Return the [x, y] coordinate for the center point of the cell that contains the specified text.  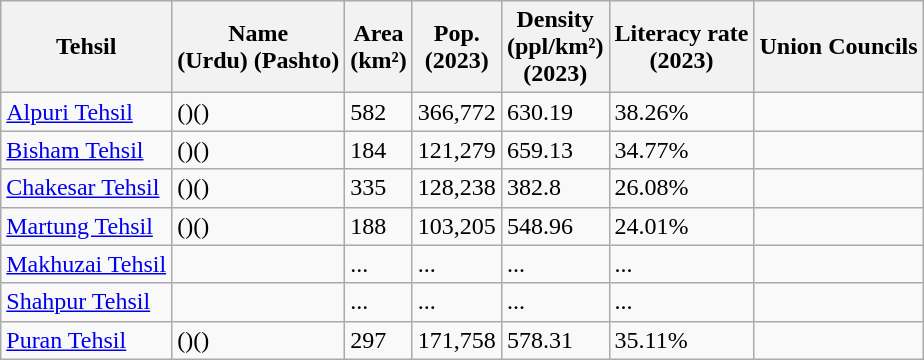
Bisham Tehsil [86, 150]
297 [379, 340]
188 [379, 226]
103,205 [456, 226]
35.11% [682, 340]
Name(Urdu) (Pashto) [258, 47]
Martung Tehsil [86, 226]
Shahpur Tehsil [86, 302]
34.77% [682, 150]
26.08% [682, 188]
366,772 [456, 112]
Area(km²) [379, 47]
128,238 [456, 188]
121,279 [456, 150]
Union Councils [838, 47]
Density(ppl/km²)(2023) [555, 47]
382.8 [555, 188]
Makhuzai Tehsil [86, 264]
Literacy rate(2023) [682, 47]
Pop.(2023) [456, 47]
184 [379, 150]
578.31 [555, 340]
Puran Tehsil [86, 340]
Chakesar Tehsil [86, 188]
335 [379, 188]
24.01% [682, 226]
171,758 [456, 340]
548.96 [555, 226]
Alpuri Tehsil [86, 112]
659.13 [555, 150]
Tehsil [86, 47]
582 [379, 112]
630.19 [555, 112]
38.26% [682, 112]
